Return the (X, Y) coordinate for the center point of the cell that contains the specified text.  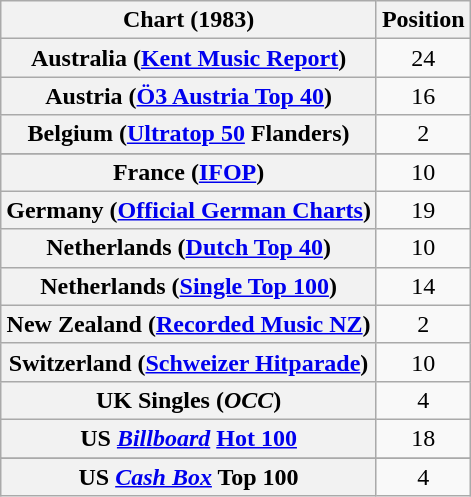
France (IFOP) (189, 172)
Australia (Kent Music Report) (189, 58)
14 (423, 286)
19 (423, 210)
New Zealand (Recorded Music NZ) (189, 324)
Position (423, 20)
US Cash Box Top 100 (189, 477)
Chart (1983) (189, 20)
18 (423, 438)
Netherlands (Dutch Top 40) (189, 248)
16 (423, 96)
Switzerland (Schweizer Hitparade) (189, 362)
Netherlands (Single Top 100) (189, 286)
US Billboard Hot 100 (189, 438)
Austria (Ö3 Austria Top 40) (189, 96)
Germany (Official German Charts) (189, 210)
Belgium (Ultratop 50 Flanders) (189, 134)
24 (423, 58)
UK Singles (OCC) (189, 400)
